Return the [X, Y] coordinate for the center point of the cell that contains the specified text.  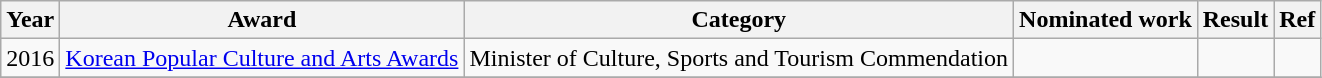
Result [1235, 20]
Category [739, 20]
Minister of Culture, Sports and Tourism Commendation [739, 58]
Ref [1298, 20]
Year [30, 20]
Korean Popular Culture and Arts Awards [262, 58]
Award [262, 20]
2016 [30, 58]
Nominated work [1106, 20]
